Identify which cell holds the provided text, then report its [X, Y] central coordinate. 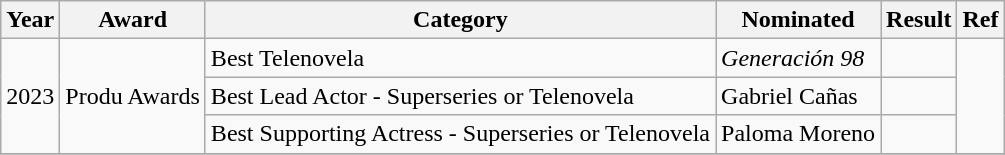
Best Supporting Actress - Superseries or Telenovela [460, 134]
2023 [30, 96]
Year [30, 20]
Award [133, 20]
Category [460, 20]
Produ Awards [133, 96]
Best Telenovela [460, 58]
Nominated [798, 20]
Paloma Moreno [798, 134]
Generación 98 [798, 58]
Result [919, 20]
Gabriel Cañas [798, 96]
Best Lead Actor - Superseries or Telenovela [460, 96]
Ref [980, 20]
